Determine the (x, y) coordinate at the center of the cell enclosing the given text.  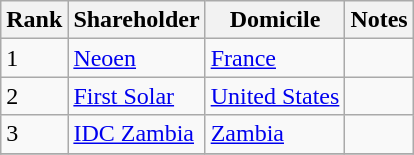
First Solar (136, 96)
Zambia (275, 134)
Rank (34, 20)
Notes (379, 20)
1 (34, 58)
Neoen (136, 58)
France (275, 58)
3 (34, 134)
IDC Zambia (136, 134)
Shareholder (136, 20)
United States (275, 96)
Domicile (275, 20)
2 (34, 96)
